Pinpoint the cell where the given text exists, returning its [X, Y] midpoint coordinate. 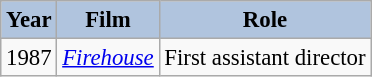
First assistant director [265, 58]
Role [265, 20]
Year [29, 20]
Firehouse [108, 58]
1987 [29, 58]
Film [108, 20]
